Detect which cell encompasses the target text, then output its (X, Y) center coordinate. 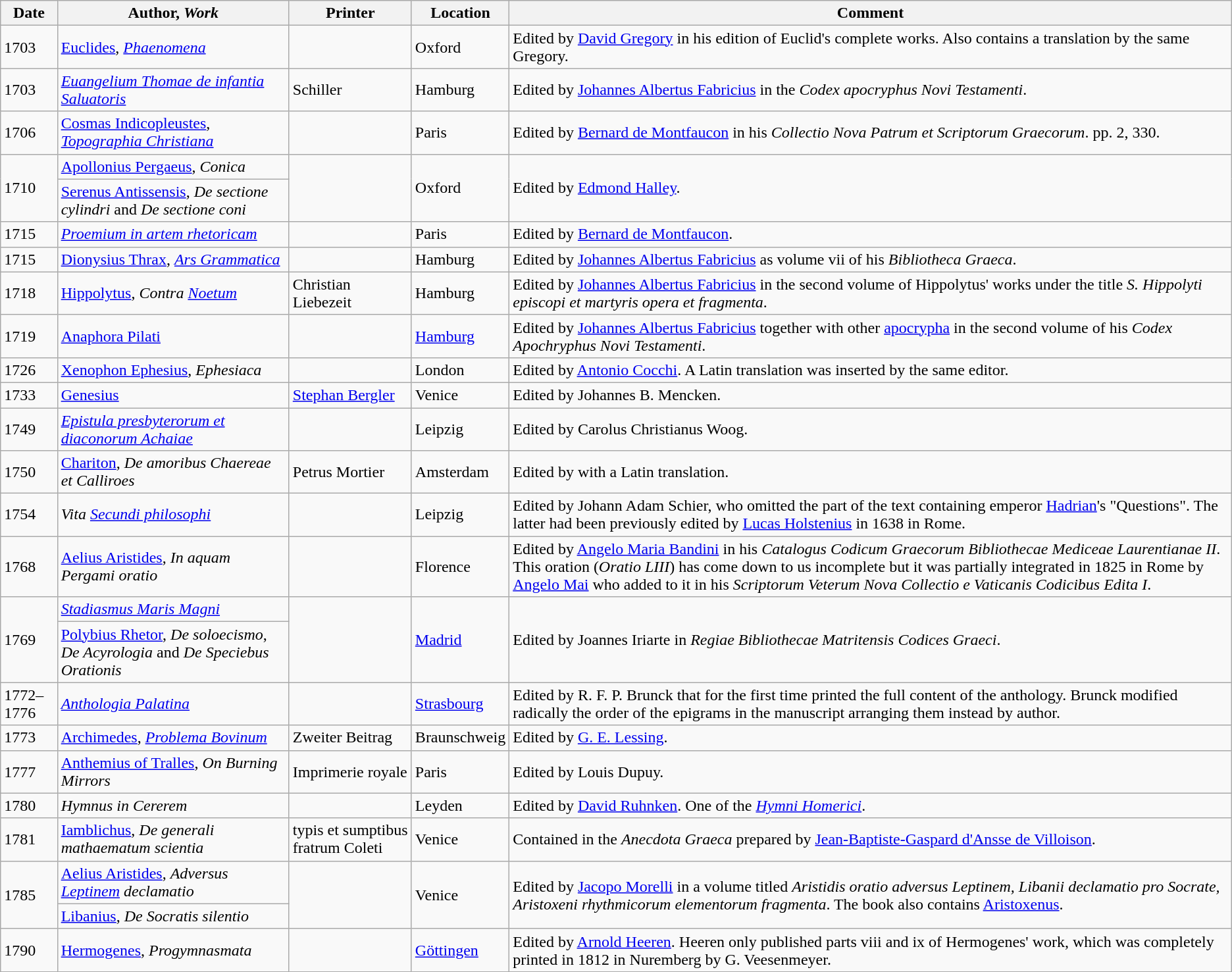
Cosmas Indicopleustes, Topographia Christiana (173, 133)
1768 (29, 567)
London (460, 370)
Printer (350, 13)
Edited by Antonio Cocchi. A Latin translation was inserted by the same editor. (871, 370)
1719 (29, 336)
Contained in the Anecdota Graeca prepared by Jean-Baptiste-Gaspard d'Ansse de Villoison. (871, 840)
Imprimerie royale (350, 771)
Proemium in artem rhetoricam (173, 234)
Archimedes, Problema Bovinum (173, 738)
1754 (29, 515)
Iamblichus, De generali mathaematum scientia (173, 840)
1769 (29, 640)
Vita Secundi philosophi (173, 515)
Anthemius of Tralles, On Burning Mirrors (173, 771)
Göttingen (460, 950)
1718 (29, 294)
Genesius (173, 395)
Florence (460, 567)
Edited by Joannes Iriarte in Regiae Bibliothecae Matritensis Codices Graeci. (871, 640)
1772–1776 (29, 704)
Edited by Louis Dupuy. (871, 771)
Dionysius Thrax, Ars Grammatica (173, 259)
Author, Work (173, 13)
Apollonius Pergaeus, Conica (173, 166)
Aelius Aristides, In aquam Pergami oratio (173, 567)
Xenophon Ephesius, Ephesiaca (173, 370)
1710 (29, 188)
Location (460, 13)
Edited by Johannes Albertus Fabricius in the Codex apocryphus Novi Testamenti. (871, 90)
1777 (29, 771)
1706 (29, 133)
Libanius, De Socratis silentio (173, 916)
Comment (871, 13)
Petrus Mortier (350, 473)
Edited by Bernard de Montfaucon. (871, 234)
1749 (29, 429)
Edited by Johannes B. Mencken. (871, 395)
Schiller (350, 90)
1781 (29, 840)
Edited by with a Latin translation. (871, 473)
1785 (29, 895)
Stephan Bergler (350, 395)
Edited by David Ruhnken. One of the Hymni Homerici. (871, 806)
Serenus Antissensis, De sectione cylindri and De sectione coni (173, 200)
Hippolytus, Contra Noetum (173, 294)
1780 (29, 806)
Amsterdam (460, 473)
Strasbourg (460, 704)
Epistula presbyterorum et diaconorum Achaiae (173, 429)
1733 (29, 395)
Edited by Bernard de Montfaucon in his Collectio Nova Patrum et Scriptorum Graecorum. pp. 2, 330. (871, 133)
Edited by Johannes Albertus Fabricius in the second volume of Hippolytus' works under the title S. Hippolyti episcopi et martyris opera et fragmenta. (871, 294)
Braunschweig (460, 738)
1773 (29, 738)
Edited by Carolus Christianus Woog. (871, 429)
Christian Liebezeit (350, 294)
Leyden (460, 806)
Chariton, De amoribus Chaereae et Calliroes (173, 473)
Anthologia Palatina (173, 704)
Madrid (460, 640)
Euangelium Thomae de infantia Saluatoris (173, 90)
Zweiter Beitrag (350, 738)
1790 (29, 950)
Date (29, 13)
1726 (29, 370)
Edited by Edmond Halley. (871, 188)
Euclides, Phaenomena (173, 47)
Edited by G. E. Lessing. (871, 738)
Polybius Rhetor, De soloecismo, De Acyrologia and De Speciebus Orationis (173, 652)
Edited by Johannes Albertus Fabricius together with other apocrypha in the second volume of his Codex Apochryphus Novi Testamenti. (871, 336)
Anaphora Pilati (173, 336)
Stadiasmus Maris Magni (173, 609)
1750 (29, 473)
Hymnus in Cererem (173, 806)
Edited by Johannes Albertus Fabricius as volume vii of his Bibliotheca Graeca. (871, 259)
Edited by David Gregory in his edition of Euclid's complete works. Also contains a translation by the same Gregory. (871, 47)
Aelius Aristides, Adversus Leptinem declamatio (173, 882)
typis et sumptibus fratrum Coleti (350, 840)
Hermogenes, Progymnasmata (173, 950)
